Locate the cell with the specified text and output its [X, Y] center coordinate. 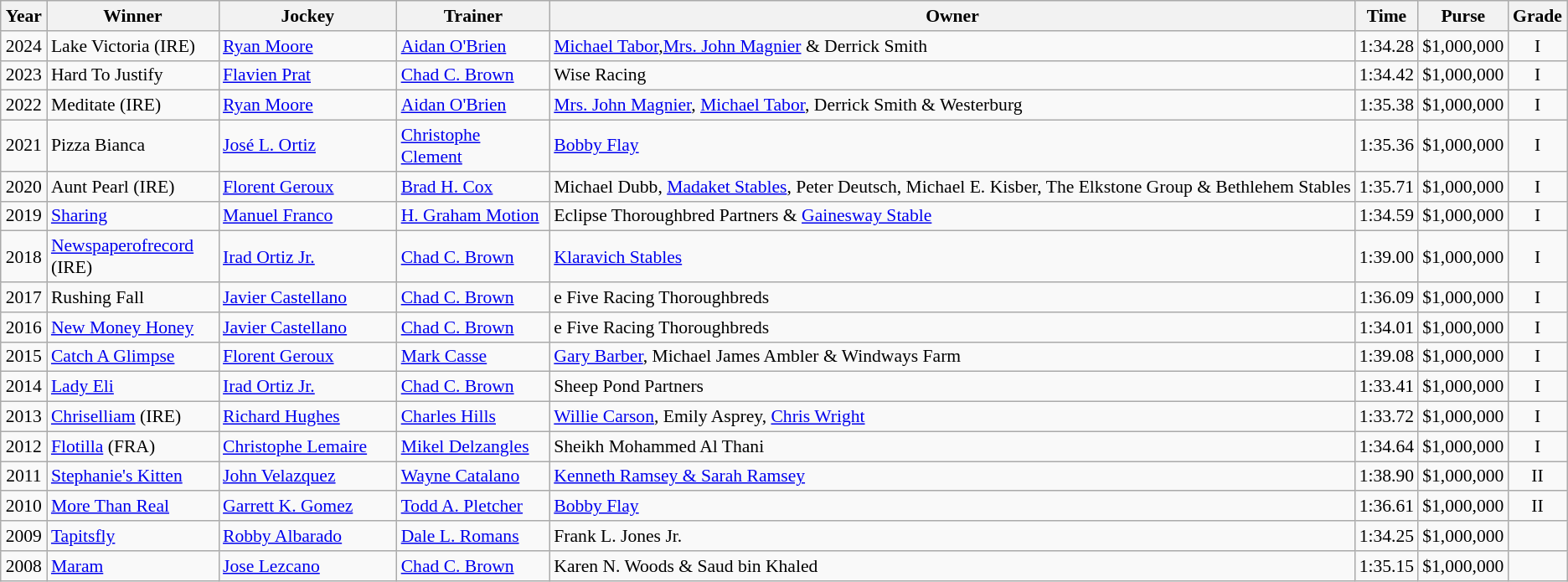
1:39.08 [1387, 357]
1:34.28 [1387, 46]
Gary Barber, Michael James Ambler & Windways Farm [952, 357]
1:34.64 [1387, 446]
2011 [23, 476]
1:36.09 [1387, 297]
2010 [23, 507]
Mark Casse [474, 357]
2008 [23, 566]
Wise Racing [952, 75]
2018 [23, 256]
Richard Hughes [308, 417]
Sheep Pond Partners [952, 387]
More Than Real [132, 507]
Hard To Justify [132, 75]
Garrett K. Gomez [308, 507]
2022 [23, 106]
Meditate (IRE) [132, 106]
2017 [23, 297]
2015 [23, 357]
2024 [23, 46]
Karen N. Woods & Saud bin Khaled [952, 566]
1:35.15 [1387, 566]
Winner [132, 16]
Sheikh Mohammed Al Thani [952, 446]
Lake Victoria (IRE) [132, 46]
2021 [23, 146]
Michael Tabor,Mrs. John Magnier & Derrick Smith [952, 46]
Chriselliam (IRE) [132, 417]
1:34.25 [1387, 536]
Jose Lezcano [308, 566]
Wayne Catalano [474, 476]
2019 [23, 216]
Michael Dubb, Madaket Stables, Peter Deutsch, Michael E. Kisber, The Elkstone Group & Bethlehem Stables [952, 187]
2013 [23, 417]
Christophe Clement [474, 146]
Christophe Lemaire [308, 446]
Sharing [132, 216]
Mikel Delzangles [474, 446]
2023 [23, 75]
John Velazquez [308, 476]
Robby Albarado [308, 536]
2020 [23, 187]
Willie Carson, Emily Asprey, Chris Wright [952, 417]
1:34.01 [1387, 327]
1:39.00 [1387, 256]
1:36.61 [1387, 507]
Newspaperofrecord (IRE) [132, 256]
Trainer [474, 16]
1:34.59 [1387, 216]
Grade [1537, 16]
1:38.90 [1387, 476]
1:35.38 [1387, 106]
Catch A Glimpse [132, 357]
Todd A. Pletcher [474, 507]
2012 [23, 446]
Owner [952, 16]
2014 [23, 387]
1:34.42 [1387, 75]
Maram [132, 566]
Lady Eli [132, 387]
Frank L. Jones Jr. [952, 536]
Aunt Pearl (IRE) [132, 187]
1:35.71 [1387, 187]
Time [1387, 16]
Tapitsfly [132, 536]
1:33.72 [1387, 417]
Manuel Franco [308, 216]
Year [23, 16]
1:33.41 [1387, 387]
2016 [23, 327]
Jockey [308, 16]
José L. Ortiz [308, 146]
Brad H. Cox [474, 187]
Rushing Fall [132, 297]
H. Graham Motion [474, 216]
Pizza Bianca [132, 146]
Dale L. Romans [474, 536]
Stephanie's Kitten [132, 476]
Mrs. John Magnier, Michael Tabor, Derrick Smith & Westerburg [952, 106]
Eclipse Thoroughbred Partners & Gainesway Stable [952, 216]
2009 [23, 536]
Flotilla (FRA) [132, 446]
Kenneth Ramsey & Sarah Ramsey [952, 476]
Klaravich Stables [952, 256]
Charles Hills [474, 417]
1:35.36 [1387, 146]
Purse [1462, 16]
New Money Honey [132, 327]
Flavien Prat [308, 75]
